Output the [x, y] coordinate of the center of the cell containing the given text.  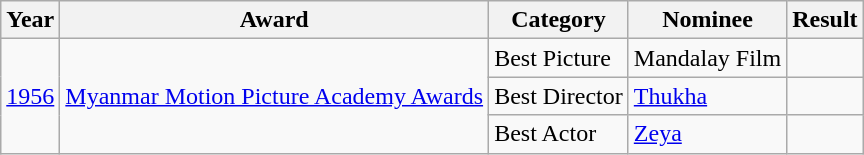
Zeya [707, 134]
Category [559, 20]
Award [274, 20]
Best Actor [559, 134]
Mandalay Film [707, 58]
Nominee [707, 20]
Thukha [707, 96]
Best Picture [559, 58]
Year [30, 20]
Best Director [559, 96]
Myanmar Motion Picture Academy Awards [274, 96]
1956 [30, 96]
Result [825, 20]
